From the cell containing the given text, extract its center point as (X, Y) coordinate. 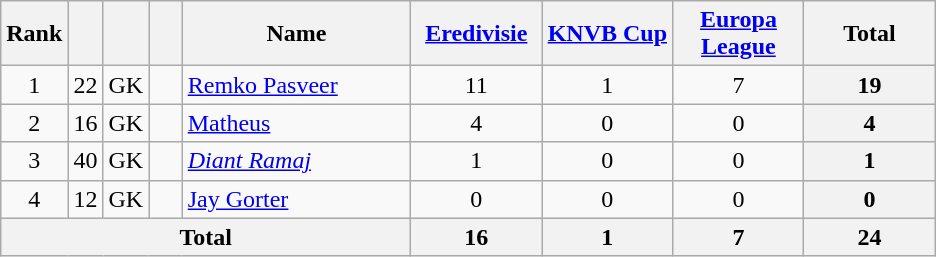
11 (476, 85)
19 (870, 85)
Name (296, 34)
Jay Gorter (296, 199)
Remko Pasveer (296, 85)
KNVB Cup (608, 34)
Matheus (296, 123)
22 (86, 85)
40 (86, 161)
Diant Ramaj (296, 161)
2 (34, 123)
Rank (34, 34)
24 (870, 237)
Eredivisie (476, 34)
Europa League (738, 34)
3 (34, 161)
12 (86, 199)
